For the text-containing cell, return its midpoint in [X, Y] coordinate format. 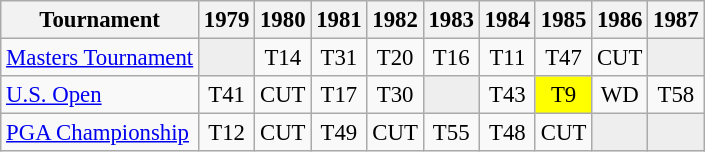
Masters Tournament [100, 58]
1980 [283, 20]
T43 [507, 95]
1979 [227, 20]
T11 [507, 58]
1987 [676, 20]
Tournament [100, 20]
T31 [339, 58]
1981 [339, 20]
T20 [395, 58]
T58 [676, 95]
T17 [339, 95]
T30 [395, 95]
1982 [395, 20]
U.S. Open [100, 95]
1983 [451, 20]
T49 [339, 133]
T55 [451, 133]
T12 [227, 133]
1986 [620, 20]
1984 [507, 20]
T47 [563, 58]
1985 [563, 20]
T9 [563, 95]
T48 [507, 133]
T14 [283, 58]
T41 [227, 95]
PGA Championship [100, 133]
WD [620, 95]
T16 [451, 58]
